Capture the cell that displays the provided text and extract its [X, Y] central coordinate. 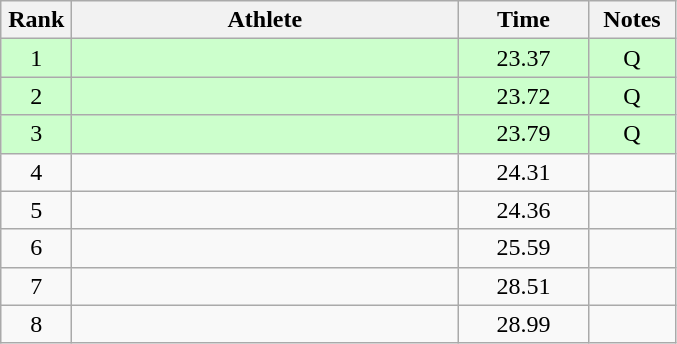
6 [36, 248]
23.37 [524, 58]
24.36 [524, 210]
Notes [632, 20]
28.99 [524, 324]
2 [36, 96]
Rank [36, 20]
25.59 [524, 248]
Time [524, 20]
24.31 [524, 172]
8 [36, 324]
5 [36, 210]
4 [36, 172]
3 [36, 134]
23.79 [524, 134]
1 [36, 58]
7 [36, 286]
28.51 [524, 286]
23.72 [524, 96]
Athlete [265, 20]
